Extract the [X, Y] coordinate from the center of the cell holding the provided text.  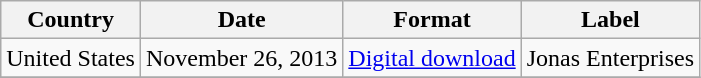
November 26, 2013 [241, 58]
Digital download [432, 58]
Date [241, 20]
Jonas Enterprises [610, 58]
Label [610, 20]
United States [71, 58]
Country [71, 20]
Format [432, 20]
